Capture the cell that displays the provided text and extract its [x, y] central coordinate. 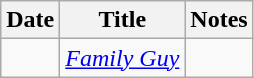
Title [122, 20]
Family Guy [122, 58]
Date [30, 20]
Notes [219, 20]
